Find where the given text appears and provide that cell's center as [x, y] coordinate. 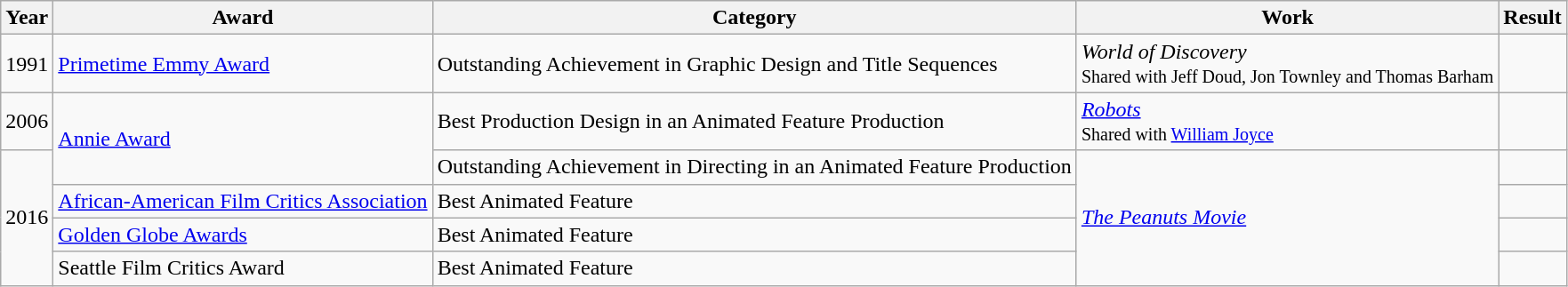
RobotsShared with William Joyce [1287, 121]
Work [1287, 18]
Result [1532, 18]
Year [27, 18]
Outstanding Achievement in Graphic Design and Title Sequences [754, 64]
Primetime Emmy Award [243, 64]
Golden Globe Awards [243, 235]
The Peanuts Movie [1287, 218]
1991 [27, 64]
World of DiscoveryShared with Jeff Doud, Jon Townley and Thomas Barham [1287, 64]
African-American Film Critics Association [243, 201]
Seattle Film Critics Award [243, 268]
Outstanding Achievement in Directing in an Animated Feature Production [754, 167]
Annie Award [243, 139]
Category [754, 18]
Award [243, 18]
2006 [27, 121]
2016 [27, 218]
Best Production Design in an Animated Feature Production [754, 121]
